Scan for the cell matching the given text and deliver its [X, Y] coordinate at center. 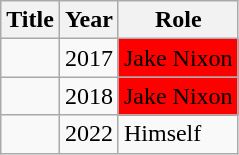
2022 [88, 134]
2017 [88, 58]
Role [178, 20]
Title [30, 20]
2018 [88, 96]
Himself [178, 134]
Year [88, 20]
